Search for the cell housing the specified text and yield its (x, y) center coordinate. 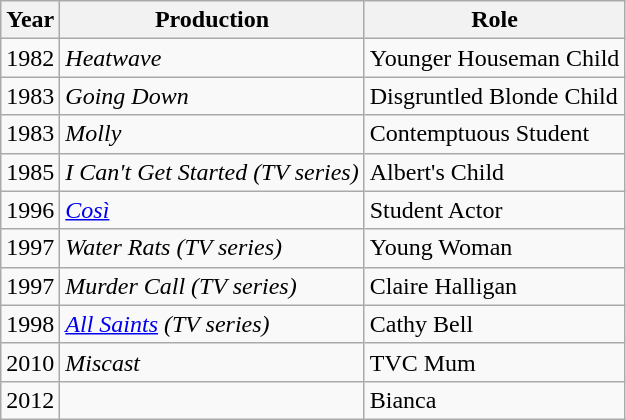
2012 (30, 400)
1982 (30, 58)
Disgruntled Blonde Child (494, 96)
Bianca (494, 400)
All Saints (TV series) (212, 324)
Albert's Child (494, 172)
Year (30, 20)
Young Woman (494, 248)
I Can't Get Started (TV series) (212, 172)
Going Down (212, 96)
Contemptuous Student (494, 134)
Role (494, 20)
Younger Houseman Child (494, 58)
Miscast (212, 362)
Claire Halligan (494, 286)
Heatwave (212, 58)
1985 (30, 172)
Murder Call (TV series) (212, 286)
Production (212, 20)
1998 (30, 324)
1996 (30, 210)
TVC Mum (494, 362)
Molly (212, 134)
Water Rats (TV series) (212, 248)
2010 (30, 362)
Cathy Bell (494, 324)
Così (212, 210)
Student Actor (494, 210)
